Detect which cell encompasses the target text, then output its [x, y] center coordinate. 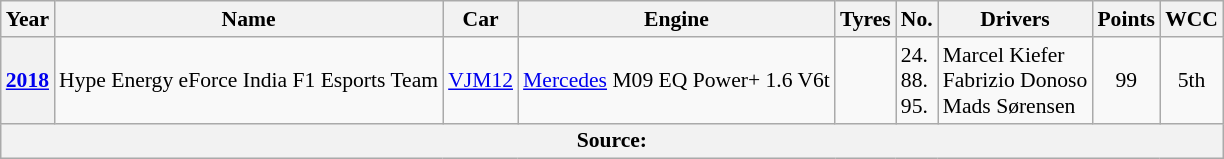
Source: [612, 141]
Name [248, 19]
Year [28, 19]
99 [1126, 80]
Mercedes M09 EQ Power+ 1.6 V6t [676, 80]
Tyres [866, 19]
Drivers [1016, 19]
24.88.95. [917, 80]
Engine [676, 19]
No. [917, 19]
5th [1192, 80]
Hype Energy eForce India F1 Esports Team [248, 80]
WCC [1192, 19]
VJM12 [480, 80]
Car [480, 19]
Points [1126, 19]
Marcel Kiefer Fabrizio Donoso Mads Sørensen [1016, 80]
2018 [28, 80]
